Detect which cell encompasses the target text, then output its (X, Y) center coordinate. 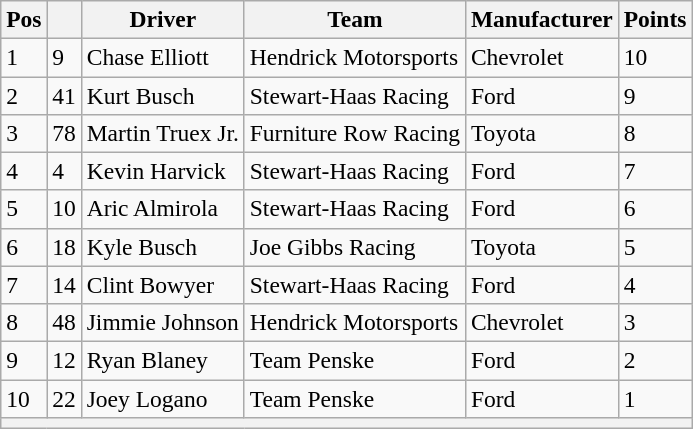
22 (64, 398)
18 (64, 247)
Aric Almirola (162, 209)
Team (354, 19)
Pos (24, 19)
Chase Elliott (162, 57)
Kurt Busch (162, 95)
Points (655, 19)
Kyle Busch (162, 247)
Driver (162, 19)
Joe Gibbs Racing (354, 247)
Ryan Blaney (162, 360)
Furniture Row Racing (354, 133)
12 (64, 360)
Joey Logano (162, 398)
78 (64, 133)
Manufacturer (542, 19)
14 (64, 285)
41 (64, 95)
Clint Bowyer (162, 285)
Martin Truex Jr. (162, 133)
Jimmie Johnson (162, 322)
Kevin Harvick (162, 171)
48 (64, 322)
